Output the [X, Y] coordinate of the center of the cell containing the given text.  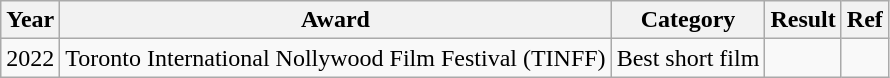
2022 [30, 58]
Award [336, 20]
Toronto International Nollywood Film Festival (TINFF) [336, 58]
Result [803, 20]
Ref [864, 20]
Category [688, 20]
Best short film [688, 58]
Year [30, 20]
